Locate the cell with the specified text and output its (X, Y) center coordinate. 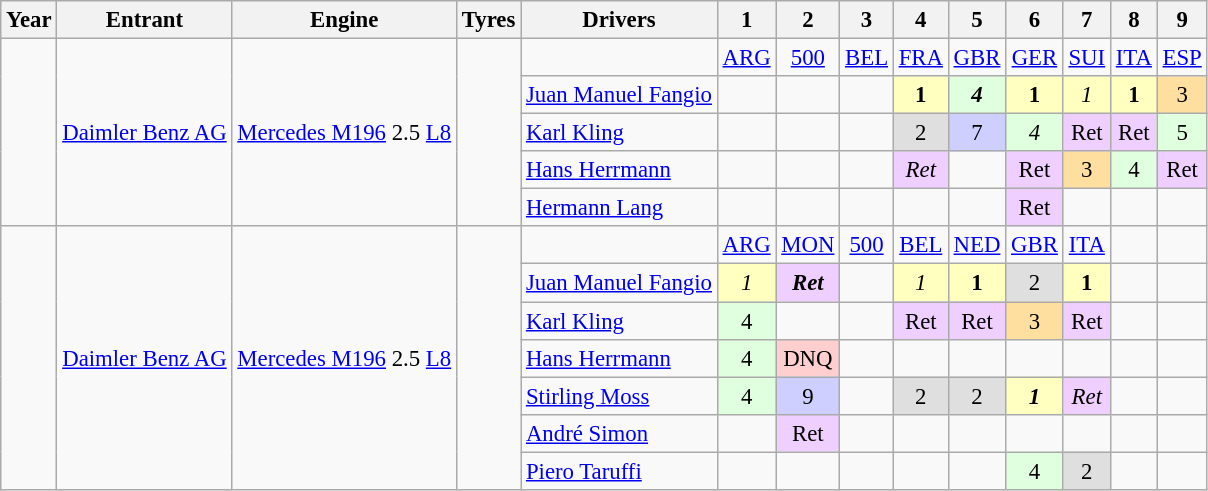
Drivers (620, 20)
ESP (1182, 58)
SUI (1086, 58)
André Simon (620, 433)
DNQ (808, 358)
Piero Taruffi (620, 471)
8 (1134, 20)
NED (976, 245)
Stirling Moss (620, 396)
MON (808, 245)
GER (1034, 58)
Year (29, 20)
Hermann Lang (620, 208)
Engine (344, 20)
6 (1034, 20)
Tyres (488, 20)
FRA (920, 58)
Entrant (144, 20)
